For the text-containing cell, return its midpoint in [X, Y] coordinate format. 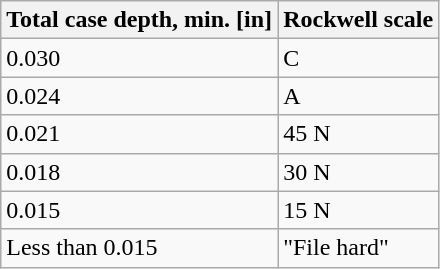
0.018 [140, 172]
C [358, 58]
45 N [358, 134]
Less than 0.015 [140, 248]
15 N [358, 210]
0.015 [140, 210]
"File hard" [358, 248]
Total case depth, min. [in] [140, 20]
Rockwell scale [358, 20]
A [358, 96]
0.030 [140, 58]
0.024 [140, 96]
0.021 [140, 134]
30 N [358, 172]
